Provide the [X, Y] coordinate of the cell's center where the given text is located.  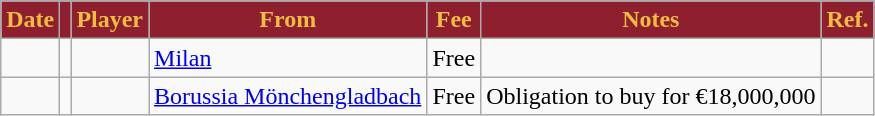
Milan [288, 58]
Fee [454, 20]
From [288, 20]
Borussia Mönchengladbach [288, 96]
Notes [651, 20]
Obligation to buy for €18,000,000 [651, 96]
Date [30, 20]
Ref. [848, 20]
Player [110, 20]
